Identify which cell holds the provided text, then report its [X, Y] central coordinate. 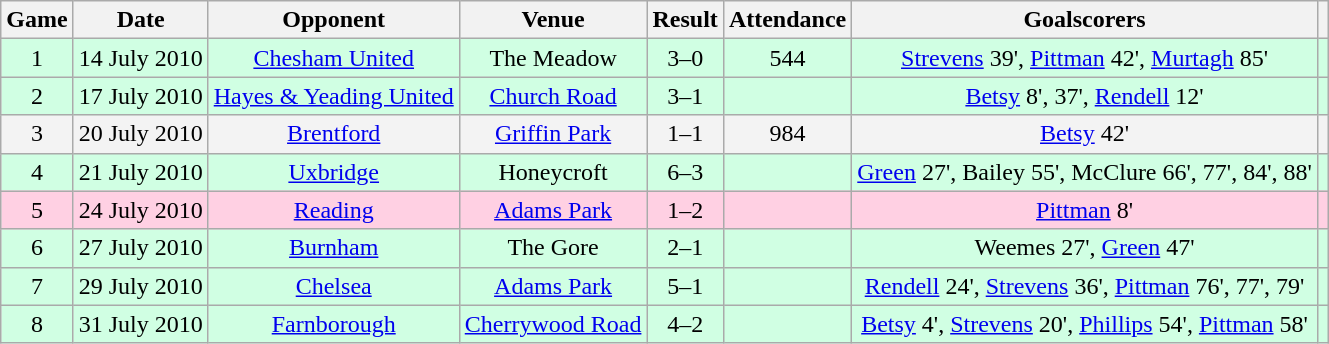
Betsy 42' [1085, 134]
8 [37, 324]
24 July 2010 [140, 210]
Game [37, 20]
Goalscorers [1085, 20]
1–1 [685, 134]
27 July 2010 [140, 248]
Strevens 39', Pittman 42', Murtagh 85' [1085, 58]
4–2 [685, 324]
The Meadow [553, 58]
14 July 2010 [140, 58]
Pittman 8' [1085, 210]
Burnham [334, 248]
21 July 2010 [140, 172]
17 July 2010 [140, 96]
7 [37, 286]
3–1 [685, 96]
3–0 [685, 58]
Betsy 4', Strevens 20', Phillips 54', Pittman 58' [1085, 324]
The Gore [553, 248]
Farnborough [334, 324]
Opponent [334, 20]
20 July 2010 [140, 134]
Date [140, 20]
Reading [334, 210]
Cherrywood Road [553, 324]
Hayes & Yeading United [334, 96]
2–1 [685, 248]
5 [37, 210]
5–1 [685, 286]
1 [37, 58]
6 [37, 248]
Attendance [787, 20]
Weemes 27', Green 47' [1085, 248]
984 [787, 134]
Rendell 24', Strevens 36', Pittman 76', 77', 79' [1085, 286]
Griffin Park [553, 134]
29 July 2010 [140, 286]
4 [37, 172]
Honeycroft [553, 172]
1–2 [685, 210]
Uxbridge [334, 172]
6–3 [685, 172]
Brentford [334, 134]
Venue [553, 20]
Chesham United [334, 58]
31 July 2010 [140, 324]
Green 27', Bailey 55', McClure 66', 77', 84', 88' [1085, 172]
Chelsea [334, 286]
Betsy 8', 37', Rendell 12' [1085, 96]
3 [37, 134]
2 [37, 96]
Result [685, 20]
544 [787, 58]
Church Road [553, 96]
